From the cell containing the given text, extract its center point as (x, y) coordinate. 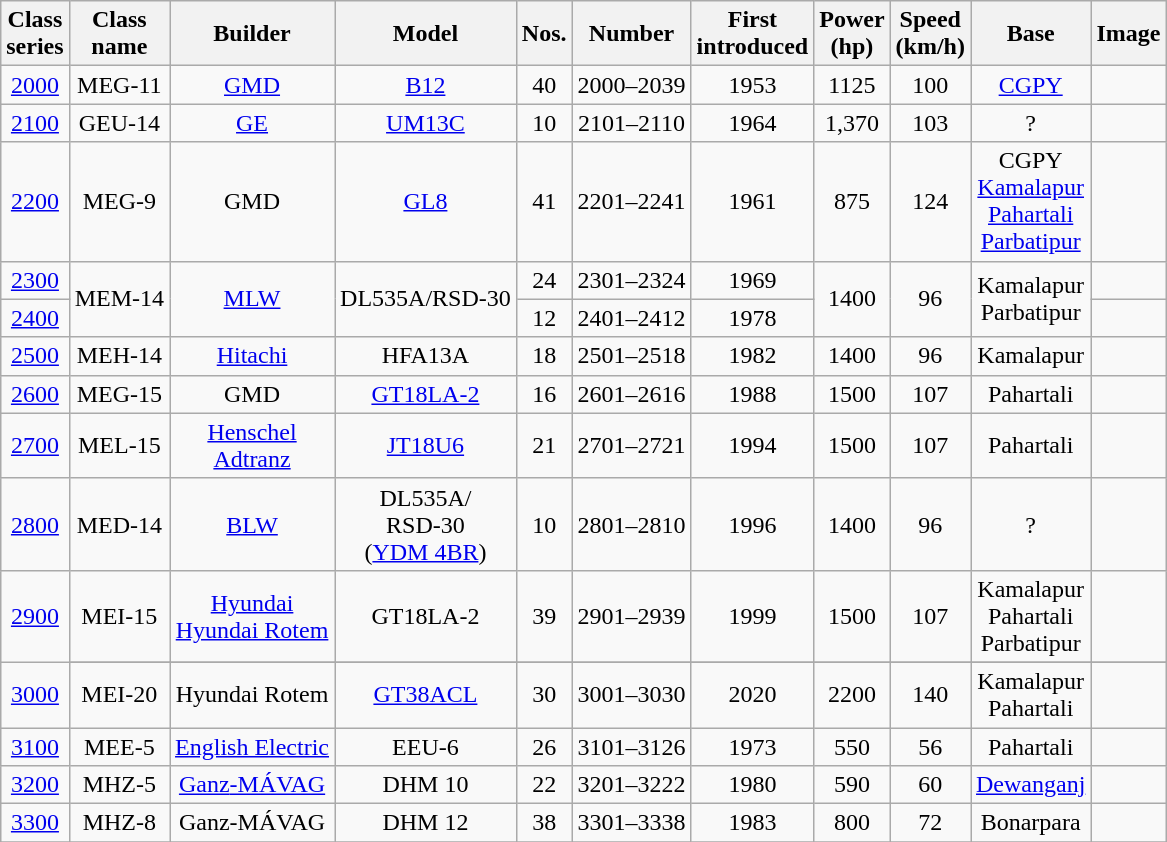
3300 (35, 823)
GE (252, 123)
2020 (752, 694)
1125 (852, 85)
Nos. (544, 34)
MEI-20 (119, 694)
2000–2039 (632, 85)
UM13C (426, 123)
1994 (752, 446)
16 (544, 394)
English Electric (252, 747)
12 (544, 318)
HFA13A (426, 356)
103 (930, 123)
Dewanganj (1030, 785)
18 (544, 356)
21 (544, 446)
3100 (35, 747)
B12 (426, 85)
3101–3126 (632, 747)
2600 (35, 394)
22 (544, 785)
1996 (752, 524)
1973 (752, 747)
550 (852, 747)
1983 (752, 823)
GL8 (426, 202)
2000 (35, 85)
Kamalapur (1030, 356)
3201–3222 (632, 785)
3200 (35, 785)
1980 (752, 785)
DHM 10 (426, 785)
JT18U6 (426, 446)
MEE-5 (119, 747)
KamalapurPahartali (1030, 694)
DL535A/RSD-30 (426, 299)
MEG-11 (119, 85)
24 (544, 280)
Hitachi (252, 356)
KamalapurParbatipur (1030, 299)
1988 (752, 394)
140 (930, 694)
2300 (35, 280)
2301–2324 (632, 280)
1969 (752, 280)
2100 (35, 123)
MED-14 (119, 524)
Classseries (35, 34)
40 (544, 85)
800 (852, 823)
72 (930, 823)
HyundaiHyundai Rotem (252, 616)
BLW (252, 524)
Speed(km/h) (930, 34)
41 (544, 202)
GT38ACL (426, 694)
EEU-6 (426, 747)
1953 (752, 85)
875 (852, 202)
2401–2412 (632, 318)
Hyundai Rotem (252, 694)
Classname (119, 34)
2801–2810 (632, 524)
3000 (35, 694)
1,370 (852, 123)
2901–2939 (632, 616)
MHZ-8 (119, 823)
MEH-14 (119, 356)
30 (544, 694)
2701–2721 (632, 446)
26 (544, 747)
DHM 12 (426, 823)
1999 (752, 616)
MEL-15 (119, 446)
Model (426, 34)
2101–2110 (632, 123)
Firstintroduced (752, 34)
100 (930, 85)
MEG-15 (119, 394)
MEG-9 (119, 202)
1961 (752, 202)
HenschelAdtranz (252, 446)
2400 (35, 318)
124 (930, 202)
MEM-14 (119, 299)
Bonarpara (1030, 823)
2900 (35, 616)
39 (544, 616)
MHZ-5 (119, 785)
1978 (752, 318)
2500 (35, 356)
Number (632, 34)
MLW (252, 299)
1982 (752, 356)
2601–2616 (632, 394)
60 (930, 785)
Base (1030, 34)
GEU-14 (119, 123)
Power(hp) (852, 34)
DL535A/RSD-30(YDM 4BR) (426, 524)
3001–3030 (632, 694)
MEI-15 (119, 616)
2501–2518 (632, 356)
CGPY (1030, 85)
Image (1128, 34)
CGPYKamalapurPahartaliParbatipur (1030, 202)
1964 (752, 123)
590 (852, 785)
Builder (252, 34)
56 (930, 747)
2800 (35, 524)
38 (544, 823)
2201–2241 (632, 202)
3301–3338 (632, 823)
KamalapurPahartaliParbatipur (1030, 616)
2700 (35, 446)
